Find where the given text appears and provide that cell's center as [x, y] coordinate. 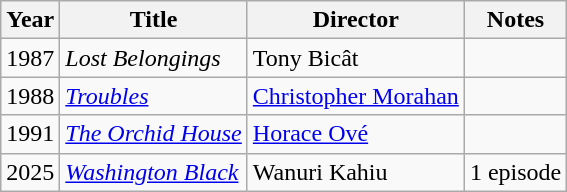
Director [356, 20]
Washington Black [154, 172]
1988 [30, 96]
Tony Bicât [356, 58]
2025 [30, 172]
Title [154, 20]
Christopher Morahan [356, 96]
1991 [30, 134]
Troubles [154, 96]
Lost Belongings [154, 58]
Horace Ové [356, 134]
Notes [515, 20]
Wanuri Kahiu [356, 172]
The Orchid House [154, 134]
1 episode [515, 172]
Year [30, 20]
1987 [30, 58]
